Locate the cell with the specified text and output its [x, y] center coordinate. 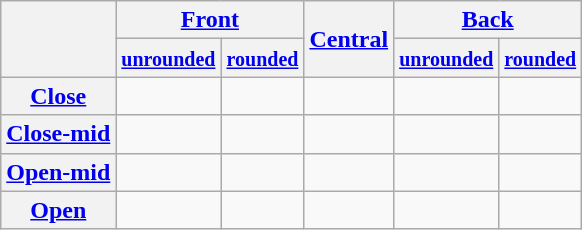
Close-mid [58, 134]
Close [58, 96]
Central [349, 39]
Open-mid [58, 172]
Open [58, 210]
Back [488, 20]
Front [210, 20]
